Return the [X, Y] coordinate for the center point of the cell that contains the specified text.  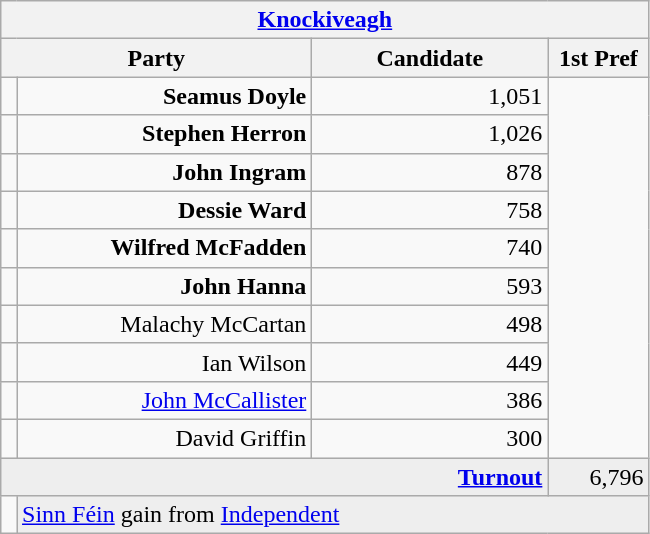
Candidate [430, 58]
Knockiveagh [325, 20]
1,026 [430, 134]
John Hanna [164, 286]
1st Pref [598, 58]
6,796 [598, 477]
878 [430, 172]
Wilfred McFadden [164, 248]
John Ingram [164, 172]
740 [430, 248]
Party [156, 58]
Sinn Féin gain from Independent [333, 515]
John McCallister [164, 400]
Ian Wilson [164, 362]
386 [430, 400]
758 [430, 210]
Seamus Doyle [164, 96]
498 [430, 324]
Stephen Herron [164, 134]
Dessie Ward [164, 210]
1,051 [430, 96]
449 [430, 362]
593 [430, 286]
Turnout [274, 477]
Malachy McCartan [164, 324]
300 [430, 438]
David Griffin [164, 438]
